Capture the cell that displays the provided text and extract its [x, y] central coordinate. 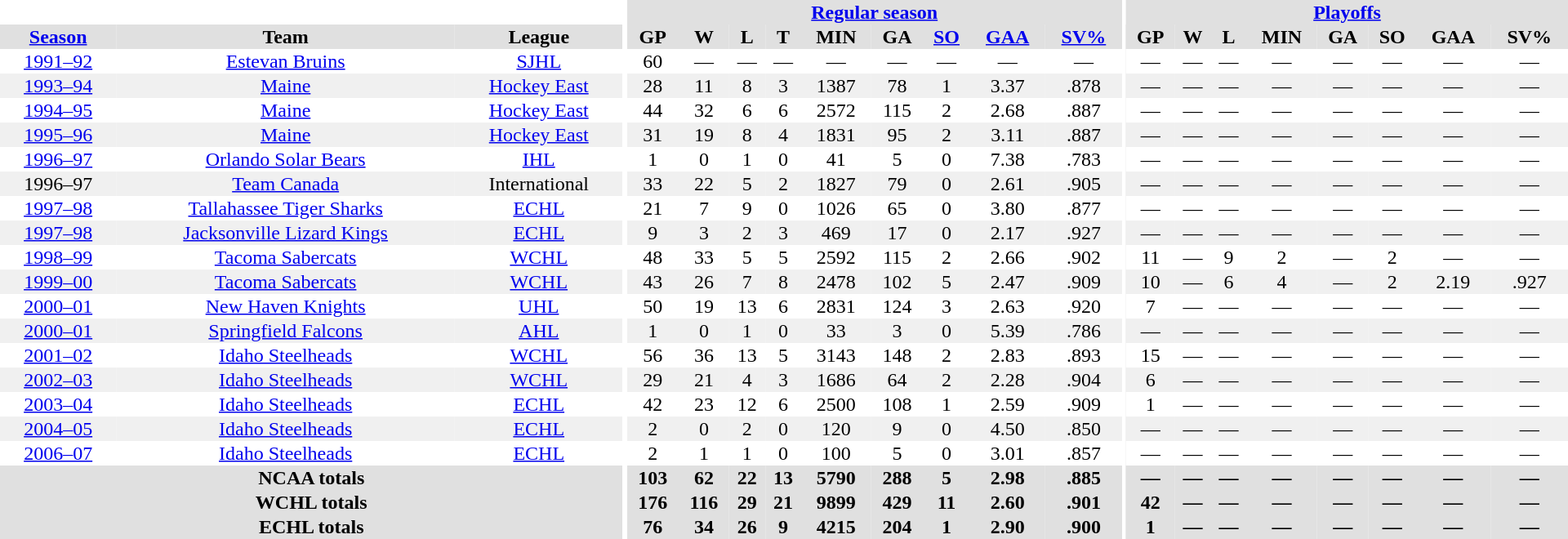
IHL [539, 159]
78 [898, 86]
1995–96 [58, 135]
1998–99 [58, 257]
UHL [539, 306]
48 [653, 257]
.850 [1084, 429]
2001–02 [58, 355]
2500 [836, 404]
3.01 [1008, 453]
2.66 [1008, 257]
1999–00 [58, 282]
2004–05 [58, 429]
Orlando Solar Bears [286, 159]
4215 [836, 527]
1994–95 [58, 110]
44 [653, 110]
148 [898, 355]
12 [747, 404]
2.19 [1453, 282]
League [539, 37]
.893 [1084, 355]
28 [653, 86]
3.37 [1008, 86]
2831 [836, 306]
108 [898, 404]
2.47 [1008, 282]
103 [653, 478]
2592 [836, 257]
2.98 [1008, 478]
2.28 [1008, 380]
60 [653, 61]
.905 [1084, 184]
102 [898, 282]
.904 [1084, 380]
124 [898, 306]
32 [704, 110]
.885 [1084, 478]
17 [898, 233]
2006–07 [58, 453]
5.39 [1008, 331]
SJHL [539, 61]
3.80 [1008, 208]
1991–92 [58, 61]
Season [58, 37]
2572 [836, 110]
1387 [836, 86]
79 [898, 184]
23 [704, 404]
95 [898, 135]
Regular season [874, 12]
2.59 [1008, 404]
41 [836, 159]
Springfield Falcons [286, 331]
Playoffs [1347, 12]
43 [653, 282]
Jacksonville Lizard Kings [286, 233]
429 [898, 502]
76 [653, 527]
1831 [836, 135]
31 [653, 135]
288 [898, 478]
36 [704, 355]
120 [836, 429]
ECHL totals [311, 527]
9899 [836, 502]
469 [836, 233]
7.38 [1008, 159]
Estevan Bruins [286, 61]
5790 [836, 478]
15 [1150, 355]
.902 [1084, 257]
New Haven Knights [286, 306]
.900 [1084, 527]
116 [704, 502]
1026 [836, 208]
176 [653, 502]
AHL [539, 331]
2.17 [1008, 233]
2.83 [1008, 355]
Team Canada [286, 184]
1827 [836, 184]
.878 [1084, 86]
10 [1150, 282]
International [539, 184]
1993–94 [58, 86]
.901 [1084, 502]
3143 [836, 355]
WCHL totals [311, 502]
65 [898, 208]
.783 [1084, 159]
2003–04 [58, 404]
4.50 [1008, 429]
3.11 [1008, 135]
2.61 [1008, 184]
.786 [1084, 331]
NCAA totals [311, 478]
2.90 [1008, 527]
2.68 [1008, 110]
34 [704, 527]
1686 [836, 380]
2478 [836, 282]
50 [653, 306]
62 [704, 478]
204 [898, 527]
100 [836, 453]
Team [286, 37]
T [783, 37]
.920 [1084, 306]
2.60 [1008, 502]
.877 [1084, 208]
.857 [1084, 453]
Tallahassee Tiger Sharks [286, 208]
2.63 [1008, 306]
56 [653, 355]
2002–03 [58, 380]
64 [898, 380]
